Determine the [X, Y] coordinate at the center of the cell enclosing the given text.  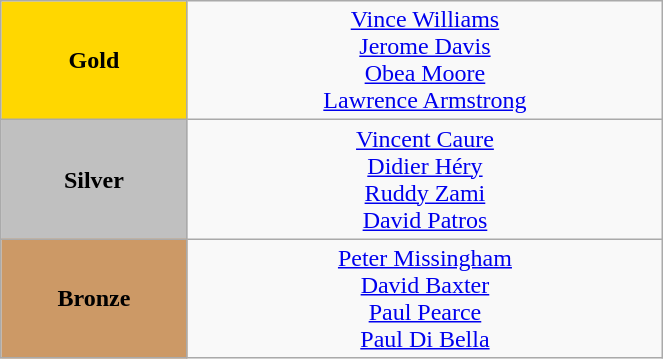
Vincent CaureDidier HéryRuddy ZamiDavid Patros [425, 180]
Peter MissinghamDavid BaxterPaul PearcePaul Di Bella [425, 298]
Gold [94, 60]
Silver [94, 180]
Bronze [94, 298]
Vince WilliamsJerome DavisObea MooreLawrence Armstrong [425, 60]
